Capture the cell that displays the provided text and extract its [x, y] central coordinate. 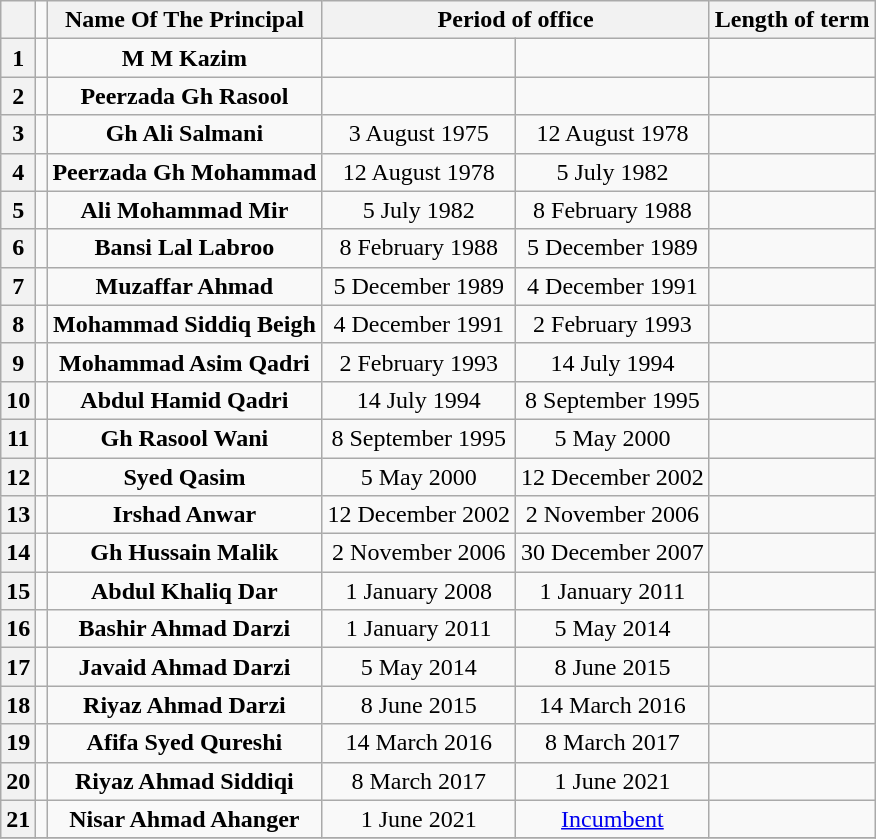
3 [18, 134]
Muzaffar Ahmad [184, 286]
15 [18, 591]
Bansi Lal Labroo [184, 248]
19 [18, 743]
18 [18, 705]
17 [18, 667]
Period of office [516, 20]
6 [18, 248]
8 [18, 324]
Gh Hussain Malik [184, 553]
10 [18, 400]
9 [18, 362]
Javaid Ahmad Darzi [184, 667]
13 [18, 515]
Name Of The Principal [184, 20]
Length of term [792, 20]
Syed Qasim [184, 477]
Abdul Hamid Qadri [184, 400]
5 [18, 210]
Mohammad Siddiq Beigh [184, 324]
16 [18, 629]
Afifa Syed Qureshi [184, 743]
Irshad Anwar [184, 515]
Ali Mohammad Mir [184, 210]
Gh Ali Salmani [184, 134]
Abdul Khaliq Dar [184, 591]
30 December 2007 [613, 553]
3 August 1975 [419, 134]
Riyaz Ahmad Darzi [184, 705]
Peerzada Gh Rasool [184, 96]
11 [18, 438]
Gh Rasool Wani [184, 438]
Bashir Ahmad Darzi [184, 629]
1 January 2008 [419, 591]
Mohammad Asim Qadri [184, 362]
7 [18, 286]
20 [18, 781]
12 [18, 477]
21 [18, 819]
14 [18, 553]
4 [18, 172]
Riyaz Ahmad Siddiqi [184, 781]
Nisar Ahmad Ahanger [184, 819]
M M Kazim [184, 58]
Incumbent [613, 819]
Peerzada Gh Mohammad [184, 172]
1 [18, 58]
2 [18, 96]
